Provide the [x, y] coordinate of the cell's center where the given text is located.  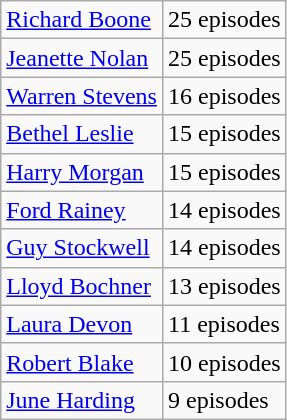
Warren Stevens [82, 96]
Jeanette Nolan [82, 58]
June Harding [82, 400]
16 episodes [224, 96]
Bethel Leslie [82, 134]
Robert Blake [82, 362]
11 episodes [224, 324]
13 episodes [224, 286]
Lloyd Bochner [82, 286]
9 episodes [224, 400]
Ford Rainey [82, 210]
Laura Devon [82, 324]
Richard Boone [82, 20]
10 episodes [224, 362]
Harry Morgan [82, 172]
Guy Stockwell [82, 248]
